From the cell containing the given text, extract its center point as (X, Y) coordinate. 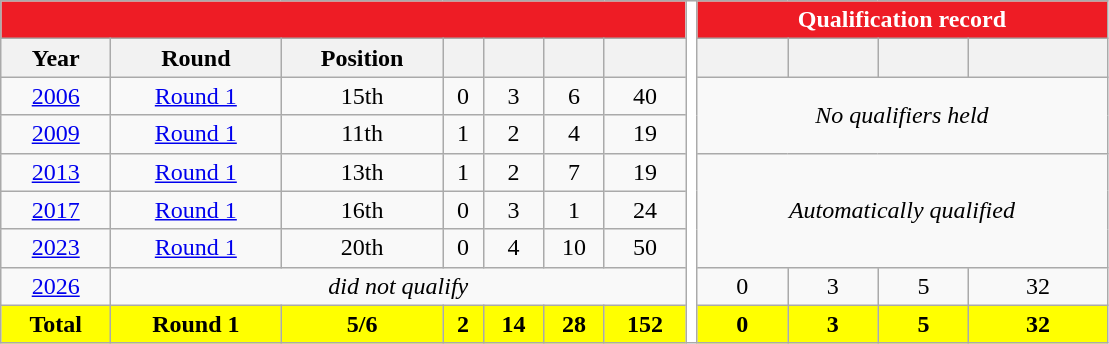
28 (574, 324)
2013 (56, 172)
20th (362, 248)
Qualification record (902, 20)
2023 (56, 248)
7 (574, 172)
2006 (56, 96)
50 (644, 248)
24 (644, 210)
Round (196, 58)
11th (362, 134)
Position (362, 58)
2009 (56, 134)
6 (574, 96)
14 (514, 324)
Total (56, 324)
Year (56, 58)
2026 (56, 286)
No qualifiers held (902, 115)
5/6 (362, 324)
152 (644, 324)
10 (574, 248)
2017 (56, 210)
did not qualify (398, 286)
15th (362, 96)
Automatically qualified (902, 210)
16th (362, 210)
40 (644, 96)
13th (362, 172)
